Provide the [X, Y] coordinate of the cell's center where the given text is located.  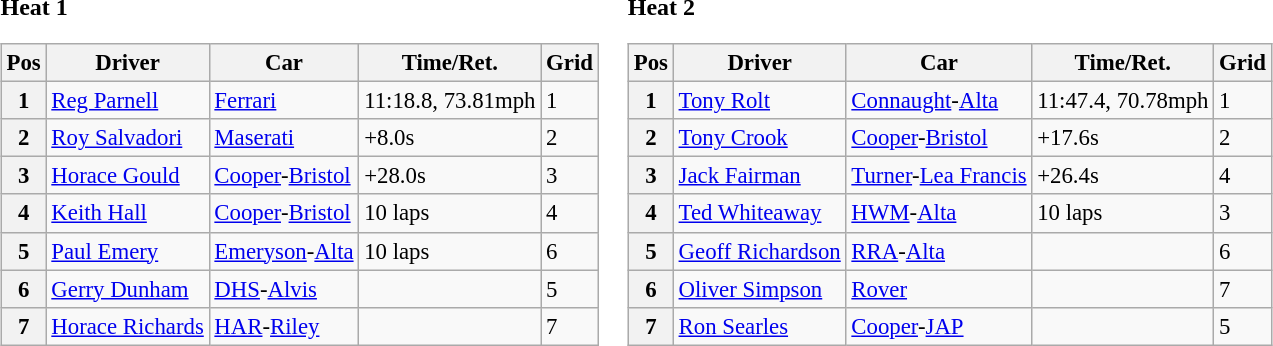
Maserati [284, 138]
Horace Richards [128, 326]
Roy Salvadori [128, 138]
Jack Fairman [760, 176]
Connaught-Alta [939, 101]
Gerry Dunham [128, 289]
Rover [939, 289]
Horace Gould [128, 176]
11:18.8, 73.81mph [450, 101]
Geoff Richardson [760, 251]
+17.6s [1123, 138]
Emeryson-Alta [284, 251]
Turner-Lea Francis [939, 176]
HWM-Alta [939, 213]
Paul Emery [128, 251]
+26.4s [1123, 176]
Cooper-JAP [939, 326]
+28.0s [450, 176]
Reg Parnell [128, 101]
DHS-Alvis [284, 289]
Ted Whiteaway [760, 213]
Ron Searles [760, 326]
HAR-Riley [284, 326]
Oliver Simpson [760, 289]
Keith Hall [128, 213]
RRA-Alta [939, 251]
Ferrari [284, 101]
Tony Crook [760, 138]
11:47.4, 70.78mph [1123, 101]
Tony Rolt [760, 101]
+8.0s [450, 138]
